Extract the (x, y) coordinate from the center of the cell holding the provided text.  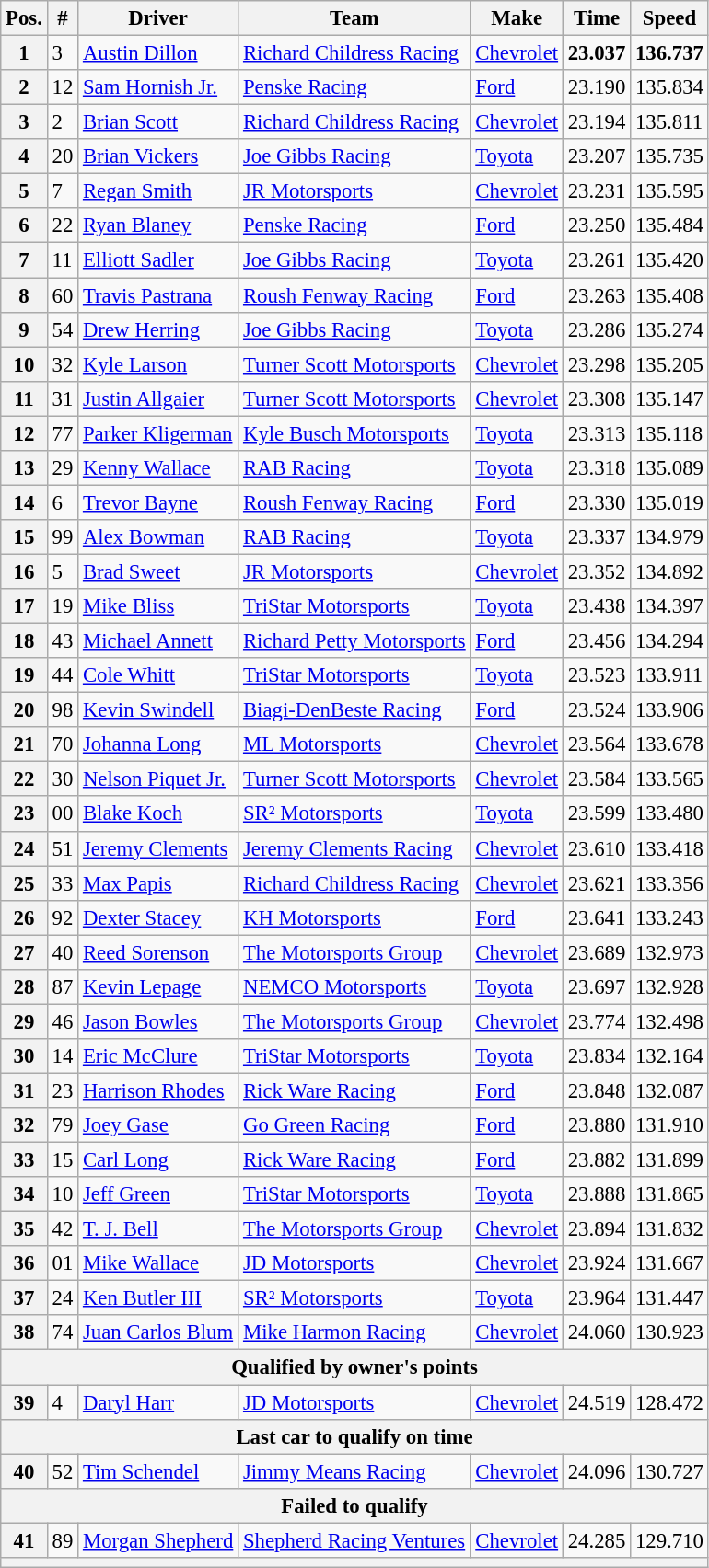
74 (63, 1333)
01 (63, 1263)
37 (24, 1298)
135.019 (670, 502)
23.313 (597, 433)
135.811 (670, 122)
133.911 (670, 675)
Parker Kligerman (158, 433)
# (63, 18)
Justin Allgaier (158, 398)
132.498 (670, 1021)
23.298 (597, 364)
23.697 (597, 987)
Kyle Larson (158, 364)
23.610 (597, 848)
135.408 (670, 295)
Regan Smith (158, 191)
131.910 (670, 1125)
130.727 (670, 1471)
Reed Sorenson (158, 952)
23.250 (597, 225)
131.447 (670, 1298)
ML Motorsports (354, 744)
Failed to qualify (355, 1505)
130.923 (670, 1333)
133.480 (670, 814)
Mike Bliss (158, 606)
134.979 (670, 537)
131.899 (670, 1160)
99 (63, 537)
89 (63, 1540)
131.832 (670, 1229)
Mike Harmon Racing (354, 1333)
1 (24, 53)
131.865 (670, 1194)
23.337 (597, 537)
23.880 (597, 1125)
Travis Pastrana (158, 295)
23.037 (597, 53)
T. J. Bell (158, 1229)
Brian Vickers (158, 156)
18 (24, 641)
Time (597, 18)
9 (24, 329)
35 (24, 1229)
23.523 (597, 675)
8 (24, 295)
24.096 (597, 1471)
23.330 (597, 502)
Mike Wallace (158, 1263)
23.834 (597, 1056)
23.231 (597, 191)
Nelson Piquet Jr. (158, 779)
Brian Scott (158, 122)
Austin Dillon (158, 53)
Qualified by owner's points (355, 1367)
39 (24, 1402)
23.584 (597, 779)
Johanna Long (158, 744)
Kyle Busch Motorsports (354, 433)
Elliott Sadler (158, 260)
24.519 (597, 1402)
Driver (158, 18)
135.118 (670, 433)
Make (517, 18)
38 (24, 1333)
43 (63, 641)
Alex Bowman (158, 537)
Ryan Blaney (158, 225)
23.689 (597, 952)
87 (63, 987)
51 (63, 848)
Brad Sweet (158, 571)
60 (63, 295)
44 (63, 675)
Kevin Swindell (158, 710)
Trevor Bayne (158, 502)
23.261 (597, 260)
135.484 (670, 225)
Jeremy Clements (158, 848)
23.456 (597, 641)
135.205 (670, 364)
Pos. (24, 18)
23.882 (597, 1160)
Speed (670, 18)
17 (24, 606)
134.294 (670, 641)
133.678 (670, 744)
21 (24, 744)
Shepherd Racing Ventures (354, 1540)
23.888 (597, 1194)
70 (63, 744)
23.318 (597, 468)
23.524 (597, 710)
Daryl Harr (158, 1402)
Blake Koch (158, 814)
27 (24, 952)
Max Papis (158, 883)
135.735 (670, 156)
135.274 (670, 329)
Juan Carlos Blum (158, 1333)
Kenny Wallace (158, 468)
23.194 (597, 122)
Cole Whitt (158, 675)
135.834 (670, 87)
98 (63, 710)
Biagi-DenBeste Racing (354, 710)
Joey Gase (158, 1125)
Dexter Stacey (158, 917)
23.848 (597, 1090)
132.928 (670, 987)
23.308 (597, 398)
23.964 (597, 1298)
Morgan Shepherd (158, 1540)
36 (24, 1263)
Harrison Rhodes (158, 1090)
23.924 (597, 1263)
52 (63, 1471)
23.263 (597, 295)
77 (63, 433)
133.356 (670, 883)
Jeff Green (158, 1194)
Carl Long (158, 1160)
129.710 (670, 1540)
Last car to qualify on time (355, 1436)
28 (24, 987)
Tim Schendel (158, 1471)
13 (24, 468)
KH Motorsports (354, 917)
34 (24, 1194)
133.565 (670, 779)
134.397 (670, 606)
Sam Hornish Jr. (158, 87)
46 (63, 1021)
Go Green Racing (354, 1125)
135.089 (670, 468)
135.420 (670, 260)
23.352 (597, 571)
23.641 (597, 917)
23.207 (597, 156)
25 (24, 883)
23.599 (597, 814)
23.190 (597, 87)
Eric McClure (158, 1056)
NEMCO Motorsports (354, 987)
23.438 (597, 606)
Jason Bowles (158, 1021)
133.906 (670, 710)
136.737 (670, 53)
23.774 (597, 1021)
132.087 (670, 1090)
54 (63, 329)
Michael Annett (158, 641)
132.164 (670, 1056)
16 (24, 571)
135.147 (670, 398)
134.892 (670, 571)
131.667 (670, 1263)
23.621 (597, 883)
23.286 (597, 329)
Ken Butler III (158, 1298)
133.418 (670, 848)
23.564 (597, 744)
41 (24, 1540)
79 (63, 1125)
132.973 (670, 952)
24.060 (597, 1333)
26 (24, 917)
Richard Petty Motorsports (354, 641)
Jeremy Clements Racing (354, 848)
00 (63, 814)
23.894 (597, 1229)
135.595 (670, 191)
Team (354, 18)
42 (63, 1229)
24.285 (597, 1540)
Drew Herring (158, 329)
128.472 (670, 1402)
92 (63, 917)
Jimmy Means Racing (354, 1471)
Kevin Lepage (158, 987)
133.243 (670, 917)
